Search for the cell housing the specified text and yield its [X, Y] center coordinate. 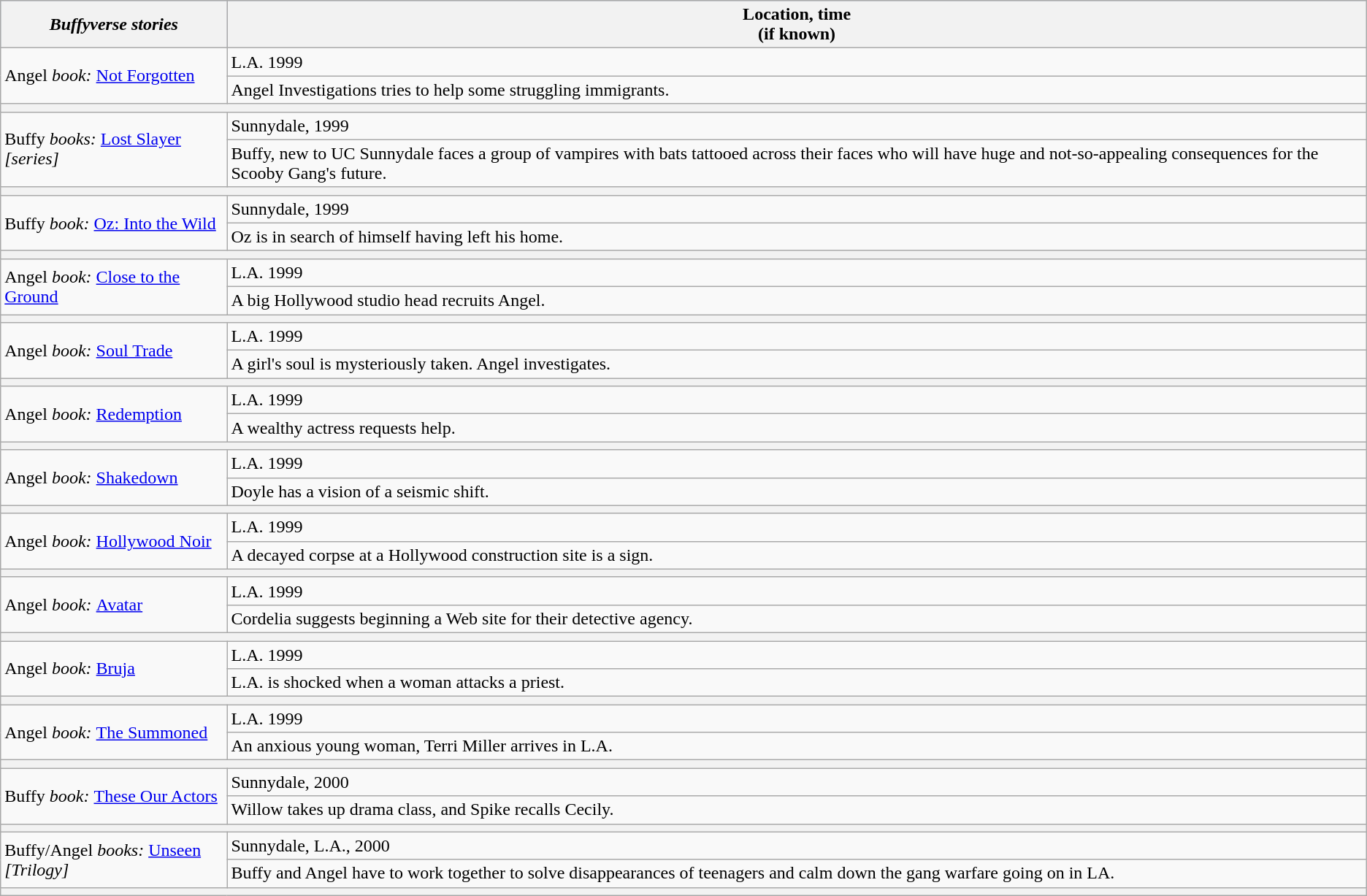
L.A. is shocked when a woman attacks a priest. [797, 683]
A girl's soul is mysteriously taken. Angel investigates. [797, 364]
Willow takes up drama class, and Spike recalls Cecily. [797, 810]
Buffy books: Lost Slayer [series] [114, 149]
Doyle has a vision of a seismic shift. [797, 491]
Location, time (if known) [797, 25]
Buffy/Angel books: Unseen [Trilogy] [114, 859]
Angel book: Close to the Ground [114, 286]
Angel book: Soul Trade [114, 351]
Angel book: Redemption [114, 414]
An anxious young woman, Terri Miller arrives in L.A. [797, 746]
Buffy book: Oz: Into the Wild [114, 223]
Angel Investigations tries to help some struggling immigrants. [797, 90]
A decayed corpse at a Hollywood construction site is a sign. [797, 555]
Angel book: Hollywood Noir [114, 541]
Cordelia suggests beginning a Web site for their detective agency. [797, 619]
Angel book: Avatar [114, 605]
Angel book: Bruja [114, 669]
Sunnydale, L.A., 2000 [797, 846]
Buffy and Angel have to work together to solve disappearances of teenagers and calm down the gang warfare going on in LA. [797, 873]
Angel book: Not Forgotten [114, 76]
Angel book: Shakedown [114, 478]
Sunnydale, 2000 [797, 782]
Buffyverse stories [114, 25]
Angel book: The Summoned [114, 732]
Oz is in search of himself having left his home. [797, 237]
A big Hollywood studio head recruits Angel. [797, 300]
Buffy book: These Our Actors [114, 796]
A wealthy actress requests help. [797, 428]
